For the text-containing cell, return its midpoint in [x, y] coordinate format. 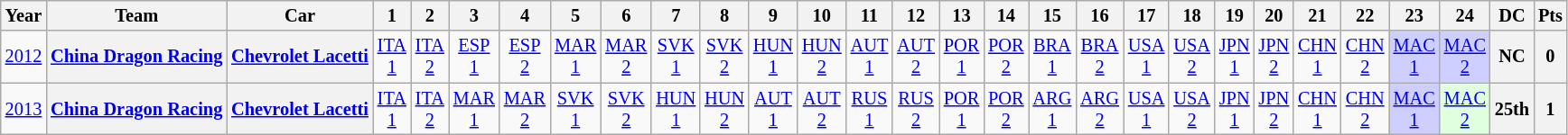
RUS1 [870, 109]
10 [822, 15]
0 [1550, 57]
2013 [23, 109]
16 [1100, 15]
2 [430, 15]
Year [23, 15]
2012 [23, 57]
ESP1 [474, 57]
ESP2 [525, 57]
RUS2 [916, 109]
17 [1146, 15]
BRA2 [1100, 57]
19 [1235, 15]
5 [575, 15]
24 [1465, 15]
Pts [1550, 15]
22 [1366, 15]
20 [1274, 15]
8 [724, 15]
6 [626, 15]
BRA1 [1051, 57]
12 [916, 15]
DC [1512, 15]
ARG2 [1100, 109]
13 [961, 15]
7 [676, 15]
18 [1191, 15]
ARG1 [1051, 109]
4 [525, 15]
23 [1414, 15]
14 [1006, 15]
3 [474, 15]
25th [1512, 109]
Car [300, 15]
NC [1512, 57]
Team [136, 15]
21 [1317, 15]
15 [1051, 15]
11 [870, 15]
9 [773, 15]
